Return the [x, y] coordinate for the center point of the cell that contains the specified text.  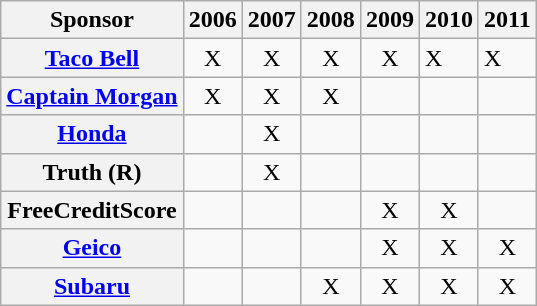
2007 [272, 20]
FreeCreditScore [92, 210]
2006 [212, 20]
Subaru [92, 286]
2011 [507, 20]
Honda [92, 134]
Captain Morgan [92, 96]
2009 [390, 20]
Taco Bell [92, 58]
Geico [92, 248]
2010 [448, 20]
2008 [330, 20]
Sponsor [92, 20]
Truth (R) [92, 172]
